Output the [x, y] coordinate of the center of the cell containing the given text.  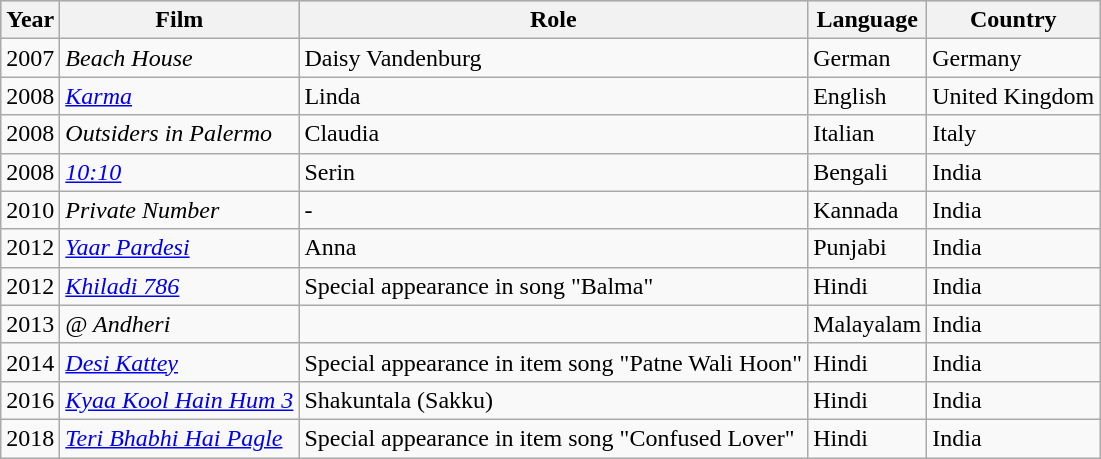
- [554, 210]
2014 [30, 362]
2010 [30, 210]
10:10 [180, 172]
Special appearance in item song "Confused Lover" [554, 438]
@ Andheri [180, 324]
Karma [180, 96]
Teri Bhabhi Hai Pagle [180, 438]
German [868, 58]
Kyaa Kool Hain Hum 3 [180, 400]
Khiladi 786 [180, 286]
Serin [554, 172]
Linda [554, 96]
Yaar Pardesi [180, 248]
Film [180, 20]
United Kingdom [1014, 96]
Desi Kattey [180, 362]
2013 [30, 324]
Punjabi [868, 248]
Italy [1014, 134]
Country [1014, 20]
Italian [868, 134]
Special appearance in song "Balma" [554, 286]
Language [868, 20]
English [868, 96]
Anna [554, 248]
Shakuntala (Sakku) [554, 400]
Malayalam [868, 324]
Germany [1014, 58]
Kannada [868, 210]
2018 [30, 438]
Outsiders in Palermo [180, 134]
Claudia [554, 134]
Daisy Vandenburg [554, 58]
Year [30, 20]
2007 [30, 58]
Beach House [180, 58]
Role [554, 20]
Private Number [180, 210]
Bengali [868, 172]
Special appearance in item song "Patne Wali Hoon" [554, 362]
2016 [30, 400]
